Detect which cell encompasses the target text, then output its (X, Y) center coordinate. 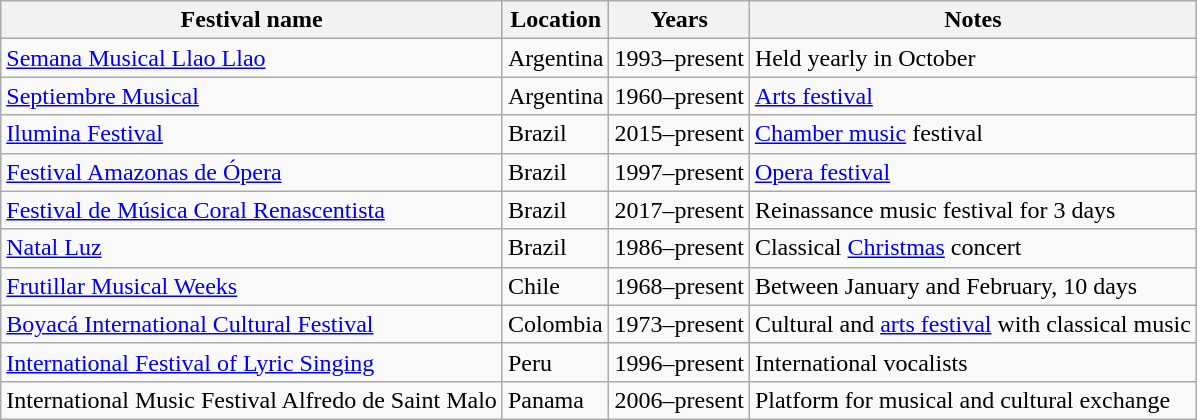
Notes (972, 20)
International vocalists (972, 362)
Boyacá International Cultural Festival (252, 324)
1993–present (679, 58)
Between January and February, 10 days (972, 286)
Panama (556, 400)
Semana Musical Llao Llao (252, 58)
Chamber music festival (972, 134)
Festival de Música Coral Renascentista (252, 210)
Peru (556, 362)
Years (679, 20)
Septiembre Musical (252, 96)
2006–present (679, 400)
Colombia (556, 324)
Reinassance music festival for 3 days (972, 210)
Ilumina Festival (252, 134)
Cultural and arts festival with classical music (972, 324)
Held yearly in October (972, 58)
International Music Festival Alfredo de Saint Malo (252, 400)
1986–present (679, 248)
Frutillar Musical Weeks (252, 286)
Location (556, 20)
Festival Amazonas de Ópera (252, 172)
1996–present (679, 362)
1960–present (679, 96)
Classical Christmas concert (972, 248)
Platform for musical and cultural exchange (972, 400)
Chile (556, 286)
Opera festival (972, 172)
2017–present (679, 210)
Natal Luz (252, 248)
Arts festival (972, 96)
Festival name (252, 20)
1968–present (679, 286)
1973–present (679, 324)
2015–present (679, 134)
1997–present (679, 172)
International Festival of Lyric Singing (252, 362)
